Extract the (X, Y) coordinate from the center of the cell holding the provided text.  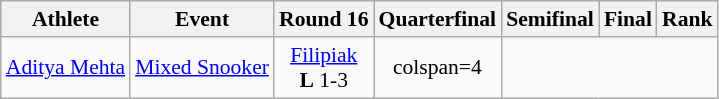
Round 16 (324, 19)
Mixed Snooker (202, 68)
Quarterfinal (438, 19)
colspan=4 (438, 68)
Final (628, 19)
Event (202, 19)
Semifinal (550, 19)
Aditya Mehta (66, 68)
Rank (688, 19)
FilipiakL 1-3 (324, 68)
Athlete (66, 19)
